From the cell containing the given text, extract its center point as (x, y) coordinate. 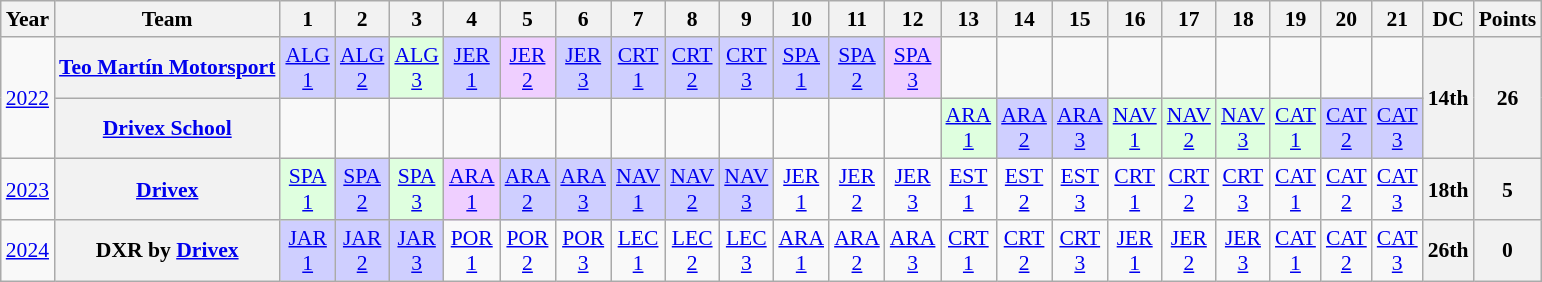
1 (307, 19)
15 (1080, 19)
EST3 (1080, 190)
Drivex School (167, 128)
10 (801, 19)
EST2 (1024, 190)
20 (1346, 19)
ALG2 (362, 68)
18 (1243, 19)
Drivex (167, 190)
Teo Martín Motorsport (167, 68)
ALG3 (416, 68)
3 (416, 19)
17 (1189, 19)
21 (1398, 19)
2 (362, 19)
2024 (28, 250)
JAR2 (362, 250)
11 (857, 19)
2023 (28, 190)
4 (472, 19)
14 (1024, 19)
JAR1 (307, 250)
Year (28, 19)
13 (968, 19)
14th (1448, 98)
7 (638, 19)
JAR3 (416, 250)
LEC3 (746, 250)
DXR by Drivex (167, 250)
12 (913, 19)
EST1 (968, 190)
19 (1296, 19)
16 (1135, 19)
Points (1508, 19)
POR3 (583, 250)
8 (692, 19)
Team (167, 19)
2022 (28, 98)
DC (1448, 19)
LEC1 (638, 250)
POR1 (472, 250)
POR2 (528, 250)
9 (746, 19)
LEC2 (692, 250)
18th (1448, 190)
6 (583, 19)
0 (1508, 250)
ALG1 (307, 68)
26 (1508, 98)
26th (1448, 250)
